Return the [X, Y] coordinate for the center point of the cell that contains the specified text.  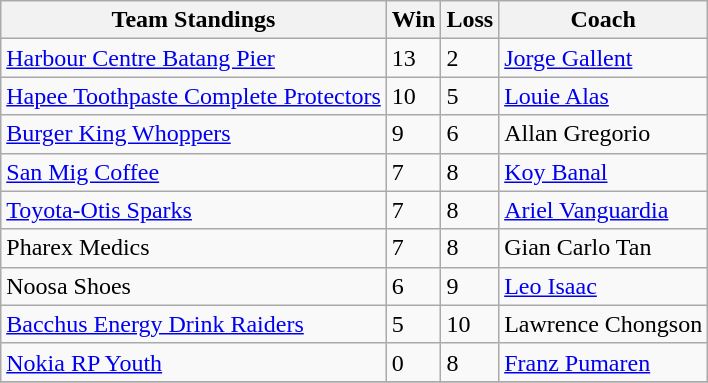
Burger King Whoppers [194, 134]
San Mig Coffee [194, 172]
Ariel Vanguardia [604, 210]
Louie Alas [604, 96]
Harbour Centre Batang Pier [194, 58]
Noosa Shoes [194, 286]
Franz Pumaren [604, 362]
Loss [470, 20]
Nokia RP Youth [194, 362]
Allan Gregorio [604, 134]
Koy Banal [604, 172]
0 [414, 362]
Lawrence Chongson [604, 324]
Pharex Medics [194, 248]
Leo Isaac [604, 286]
Bacchus Energy Drink Raiders [194, 324]
Team Standings [194, 20]
13 [414, 58]
Jorge Gallent [604, 58]
Coach [604, 20]
Win [414, 20]
Gian Carlo Tan [604, 248]
Hapee Toothpaste Complete Protectors [194, 96]
Toyota-Otis Sparks [194, 210]
2 [470, 58]
